For the text-containing cell, return its midpoint in (X, Y) coordinate format. 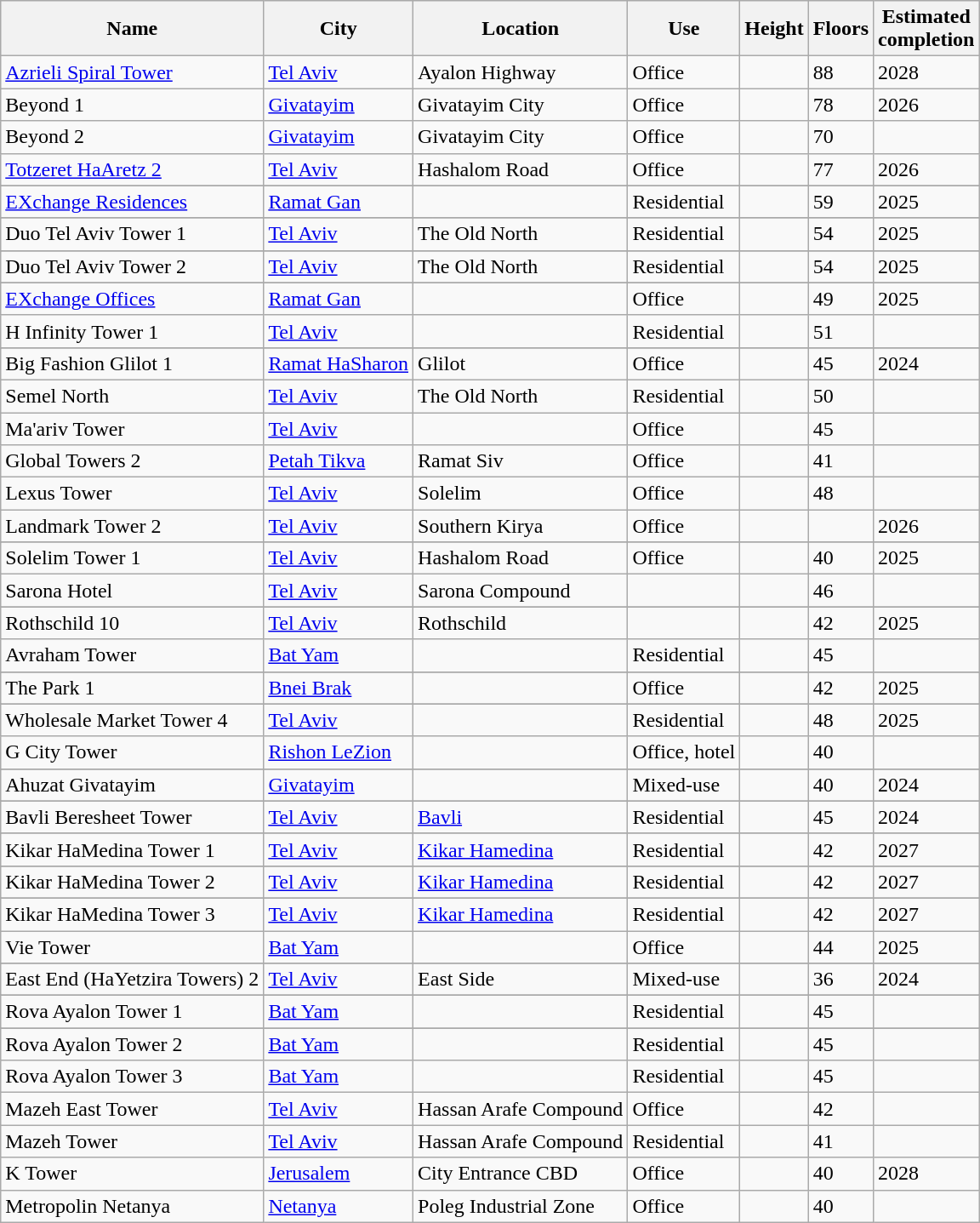
Jerusalem (339, 1174)
44 (840, 947)
Kikar HaMedina Tower 3 (133, 914)
Metropolin Netanya (133, 1206)
Wholesale Market Tower 4 (133, 720)
Height (774, 29)
Mazeh Tower (133, 1141)
Totzeret HaAretz 2 (133, 169)
Global Towers 2 (133, 461)
Office, hotel (684, 752)
Location (521, 29)
78 (840, 105)
Rothschild 10 (133, 623)
88 (840, 72)
Ahuzat Givatayim (133, 785)
EXchange Residences (133, 202)
G City Tower (133, 752)
City (339, 29)
Ramat HaSharon (339, 363)
Bavli (521, 817)
Kikar HaMedina Tower 1 (133, 849)
Bavli Beresheet Tower (133, 817)
Bnei Brak (339, 688)
Mazeh East Tower (133, 1109)
EXchange Offices (133, 299)
70 (840, 137)
Petah Tikva (339, 461)
Lexus Tower (133, 494)
Duo Tel Aviv Tower 2 (133, 266)
Ma'ariv Tower (133, 428)
Solelim (521, 494)
Rova Ayalon Tower 3 (133, 1077)
Netanya (339, 1206)
36 (840, 980)
Rova Ayalon Tower 1 (133, 1012)
Glilot (521, 363)
K Tower (133, 1174)
East Side (521, 980)
Use (684, 29)
46 (840, 591)
The Park 1 (133, 688)
Ayalon Highway (521, 72)
77 (840, 169)
Estimatedcompletion (926, 29)
Avraham Tower (133, 655)
Big Fashion Glilot 1 (133, 363)
Ramat Siv (521, 461)
Rova Ayalon Tower 2 (133, 1044)
Landmark Tower 2 (133, 526)
Solelim Tower 1 (133, 558)
Beyond 1 (133, 105)
City Entrance CBD (521, 1174)
Sarona Compound (521, 591)
51 (840, 331)
Southern Kirya (521, 526)
Poleg Industrial Zone (521, 1206)
Semel North (133, 396)
Name (133, 29)
East End (HaYetzira Towers) 2 (133, 980)
Sarona Hotel (133, 591)
Vie Tower (133, 947)
Rishon LeZion (339, 752)
49 (840, 299)
Beyond 2 (133, 137)
Floors (840, 29)
H Infinity Tower 1 (133, 331)
Duo Tel Aviv Tower 1 (133, 234)
59 (840, 202)
Kikar HaMedina Tower 2 (133, 882)
Azrieli Spiral Tower (133, 72)
Rothschild (521, 623)
50 (840, 396)
